Locate the cell with the specified text and output its [X, Y] center coordinate. 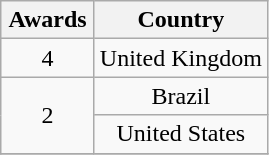
Brazil [180, 96]
Awards [48, 20]
Country [180, 20]
2 [48, 115]
United Kingdom [180, 58]
4 [48, 58]
United States [180, 134]
